Return (x, y) of the center of cell containing provided text 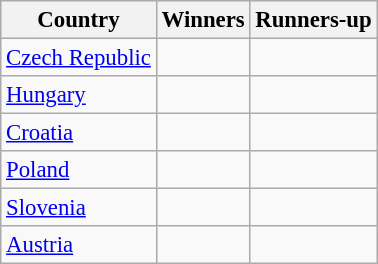
Austria (78, 245)
Runners-up (314, 20)
Country (78, 20)
Croatia (78, 133)
Hungary (78, 95)
Czech Republic (78, 58)
Poland (78, 170)
Slovenia (78, 208)
Winners (203, 20)
